Locate the cell with the specified text and output its (X, Y) center coordinate. 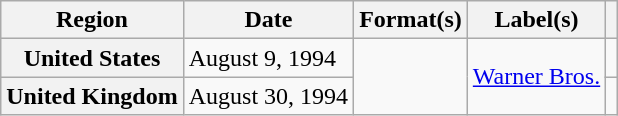
Format(s) (411, 20)
August 9, 1994 (268, 58)
Date (268, 20)
United States (92, 58)
United Kingdom (92, 96)
Warner Bros. (536, 77)
August 30, 1994 (268, 96)
Region (92, 20)
Label(s) (536, 20)
